From the cell containing the given text, extract its center point as [X, Y] coordinate. 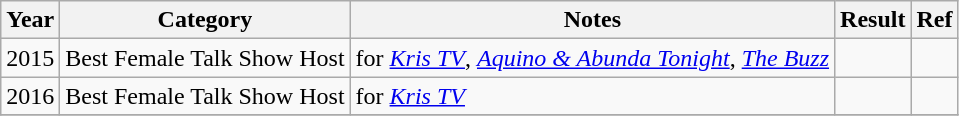
Notes [592, 20]
for Kris TV, Aquino & Abunda Tonight, The Buzz [592, 58]
Ref [934, 20]
2016 [30, 96]
Result [873, 20]
Year [30, 20]
for Kris TV [592, 96]
Category [205, 20]
2015 [30, 58]
